Find where the given text appears and provide that cell's center as [X, Y] coordinate. 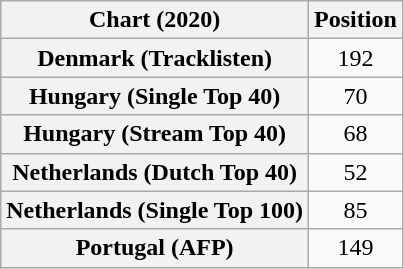
85 [356, 210]
192 [356, 58]
Hungary (Single Top 40) [155, 96]
Chart (2020) [155, 20]
70 [356, 96]
Netherlands (Dutch Top 40) [155, 172]
Portugal (AFP) [155, 248]
Netherlands (Single Top 100) [155, 210]
Hungary (Stream Top 40) [155, 134]
149 [356, 248]
Position [356, 20]
Denmark (Tracklisten) [155, 58]
52 [356, 172]
68 [356, 134]
